Locate the cell with the specified text and output its (x, y) center coordinate. 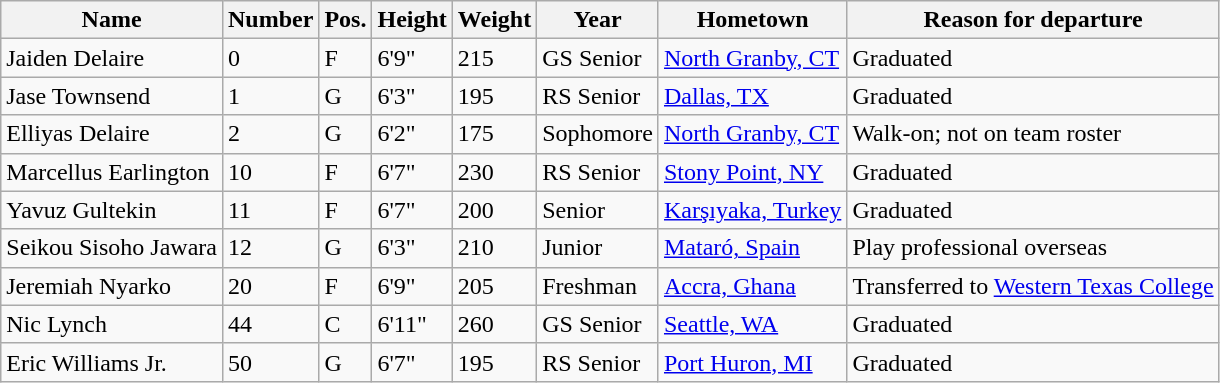
44 (270, 324)
Mataró, Spain (752, 248)
Number (270, 20)
2 (270, 134)
Hometown (752, 20)
Freshman (598, 286)
Walk-on; not on team roster (1033, 134)
50 (270, 362)
Jaiden Delaire (112, 58)
210 (494, 248)
Jase Townsend (112, 96)
1 (270, 96)
Pos. (346, 20)
Reason for departure (1033, 20)
Karşıyaka, Turkey (752, 210)
Year (598, 20)
Jeremiah Nyarko (112, 286)
Senior (598, 210)
175 (494, 134)
Nic Lynch (112, 324)
Seikou Sisoho Jawara (112, 248)
C (346, 324)
11 (270, 210)
10 (270, 172)
Accra, Ghana (752, 286)
Elliyas Delaire (112, 134)
Dallas, TX (752, 96)
Weight (494, 20)
Sophomore (598, 134)
Eric Williams Jr. (112, 362)
205 (494, 286)
6'11" (412, 324)
Play professional overseas (1033, 248)
6'2" (412, 134)
Name (112, 20)
Seattle, WA (752, 324)
Transferred to Western Texas College (1033, 286)
Junior (598, 248)
Marcellus Earlington (112, 172)
Height (412, 20)
230 (494, 172)
20 (270, 286)
12 (270, 248)
Yavuz Gultekin (112, 210)
260 (494, 324)
Stony Point, NY (752, 172)
200 (494, 210)
0 (270, 58)
Port Huron, MI (752, 362)
215 (494, 58)
